Return the [X, Y] coordinate for the center point of the cell that contains the specified text.  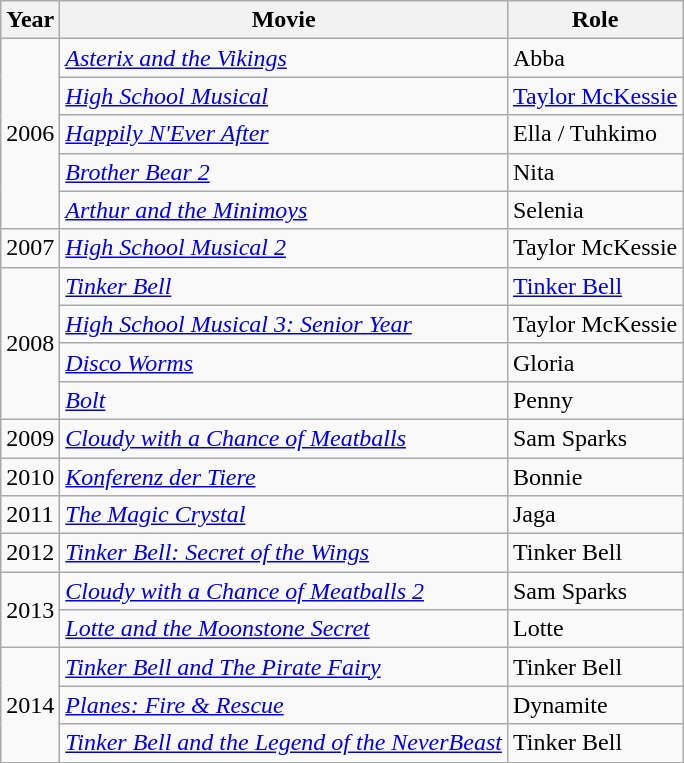
Dynamite [594, 705]
2006 [30, 134]
Cloudy with a Chance of Meatballs 2 [284, 591]
2010 [30, 477]
Lotte and the Moonstone Secret [284, 629]
Lotte [594, 629]
Bolt [284, 400]
The Magic Crystal [284, 515]
2007 [30, 248]
Jaga [594, 515]
2009 [30, 438]
2014 [30, 705]
Abba [594, 58]
Brother Bear 2 [284, 172]
Tinker Bell and The Pirate Fairy [284, 667]
Cloudy with a Chance of Meatballs [284, 438]
2008 [30, 343]
2011 [30, 515]
Disco Worms [284, 362]
Happily N'Ever After [284, 134]
Planes: Fire & Rescue [284, 705]
2013 [30, 610]
Selenia [594, 210]
Konferenz der Tiere [284, 477]
Bonnie [594, 477]
High School Musical 3: Senior Year [284, 324]
Penny [594, 400]
Gloria [594, 362]
High School Musical [284, 96]
Role [594, 20]
Tinker Bell: Secret of the Wings [284, 553]
Nita [594, 172]
Asterix and the Vikings [284, 58]
2012 [30, 553]
Ella / Tuhkimo [594, 134]
Arthur and the Minimoys [284, 210]
Movie [284, 20]
High School Musical 2 [284, 248]
Year [30, 20]
Tinker Bell and the Legend of the NeverBeast [284, 743]
